Determine the [X, Y] coordinate at the center of the cell enclosing the given text.  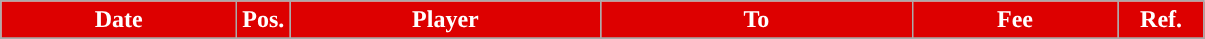
Fee [1015, 20]
To [756, 20]
Player [446, 20]
Date [119, 20]
Ref. [1161, 20]
Pos. [264, 20]
